Return (X, Y) of the center of cell containing provided text 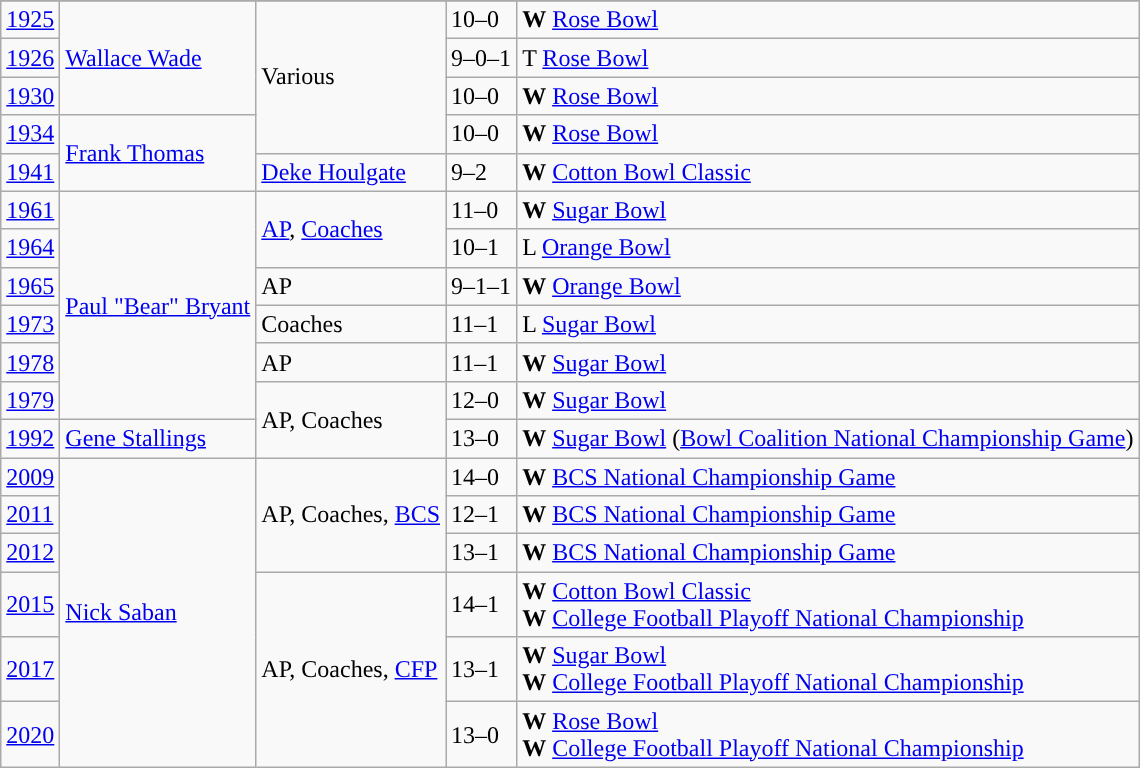
9–1–1 (482, 286)
9–0–1 (482, 58)
1978 (30, 362)
1941 (30, 172)
1964 (30, 248)
1961 (30, 210)
14–1 (482, 604)
L Orange Bowl (828, 248)
2015 (30, 604)
2011 (30, 515)
W Sugar Bowl (Bowl Coalition National Championship Game) (828, 438)
12–1 (482, 515)
2017 (30, 670)
1979 (30, 400)
2012 (30, 553)
W Orange Bowl (828, 286)
T Rose Bowl (828, 58)
1930 (30, 96)
2020 (30, 734)
L Sugar Bowl (828, 324)
14–0 (482, 477)
W Rose Bowl W College Football Playoff National Championship (828, 734)
W Cotton Bowl Classic W College Football Playoff National Championship (828, 604)
Wallace Wade (158, 58)
1973 (30, 324)
Gene Stallings (158, 438)
W Cotton Bowl Classic (828, 172)
2009 (30, 477)
1926 (30, 58)
1992 (30, 438)
Various (351, 77)
AP, Coaches, CFP (351, 670)
Deke Houlgate (351, 172)
1934 (30, 134)
11–0 (482, 210)
Frank Thomas (158, 153)
1965 (30, 286)
Nick Saban (158, 612)
9–2 (482, 172)
10–1 (482, 248)
12–0 (482, 400)
1925 (30, 20)
AP, Coaches, BCS (351, 515)
Paul "Bear" Bryant (158, 305)
Coaches (351, 324)
W Sugar Bowl W College Football Playoff National Championship (828, 670)
